Output the [x, y] coordinate of the center of the cell containing the given text.  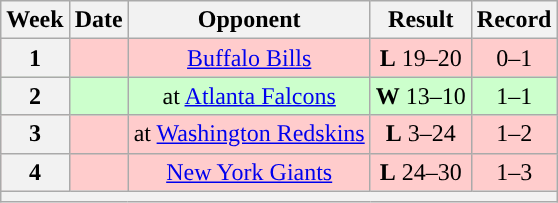
L 3–24 [420, 134]
Week [35, 20]
1 [35, 58]
Date [98, 20]
W 13–10 [420, 96]
0–1 [514, 58]
at Atlanta Falcons [249, 96]
Opponent [249, 20]
at Washington Redskins [249, 134]
3 [35, 134]
4 [35, 172]
1–1 [514, 96]
Result [420, 20]
Buffalo Bills [249, 58]
1–3 [514, 172]
New York Giants [249, 172]
L 24–30 [420, 172]
1–2 [514, 134]
Record [514, 20]
2 [35, 96]
L 19–20 [420, 58]
